Determine the (X, Y) coordinate at the center of the cell enclosing the given text.  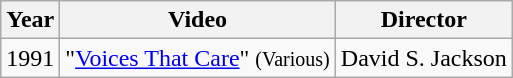
Video (198, 20)
"Voices That Care" (Various) (198, 58)
1991 (30, 58)
Director (424, 20)
Year (30, 20)
David S. Jackson (424, 58)
